Return the (X, Y) coordinate for the center point of the cell that contains the specified text.  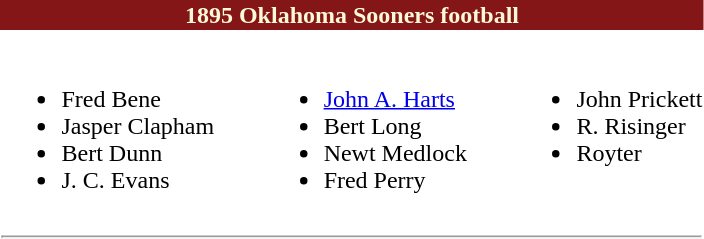
Fred BeneJasper ClaphamBert DunnJ. C. Evans (108, 126)
1895 Oklahoma Sooners football (352, 15)
John PrickettR. RisingerRoyter (610, 126)
John A. HartsBert LongNewt MedlockFred Perry (365, 126)
